Determine the (x, y) coordinate at the center of the cell enclosing the given text.  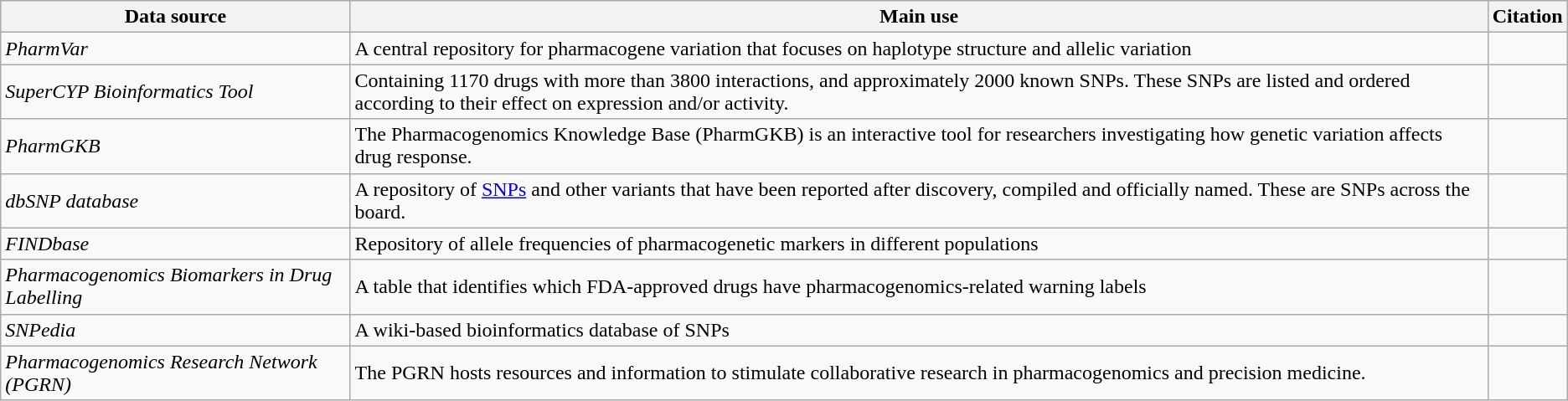
Main use (919, 17)
Repository of allele frequencies of pharmacogenetic markers in different populations (919, 244)
Data source (176, 17)
PharmGKB (176, 146)
A table that identifies which FDA-approved drugs have pharmacogenomics-related warning labels (919, 286)
dbSNP database (176, 201)
The Pharmacogenomics Knowledge Base (PharmGKB) is an interactive tool for researchers investigating how genetic variation affects drug response. (919, 146)
FINDbase (176, 244)
A wiki-based bioinformatics database of SNPs (919, 330)
SuperCYP Bioinformatics Tool (176, 92)
Pharmacogenomics Biomarkers in Drug Labelling (176, 286)
A repository of SNPs and other variants that have been reported after discovery, compiled and officially named. These are SNPs across the board. (919, 201)
Citation (1528, 17)
The PGRN hosts resources and information to stimulate collaborative research in pharmacogenomics and precision medicine. (919, 373)
PharmVar (176, 49)
SNPedia (176, 330)
A central repository for pharmacogene variation that focuses on haplotype structure and allelic variation (919, 49)
Pharmacogenomics Research Network (PGRN) (176, 373)
